Search for the cell housing the specified text and yield its (X, Y) center coordinate. 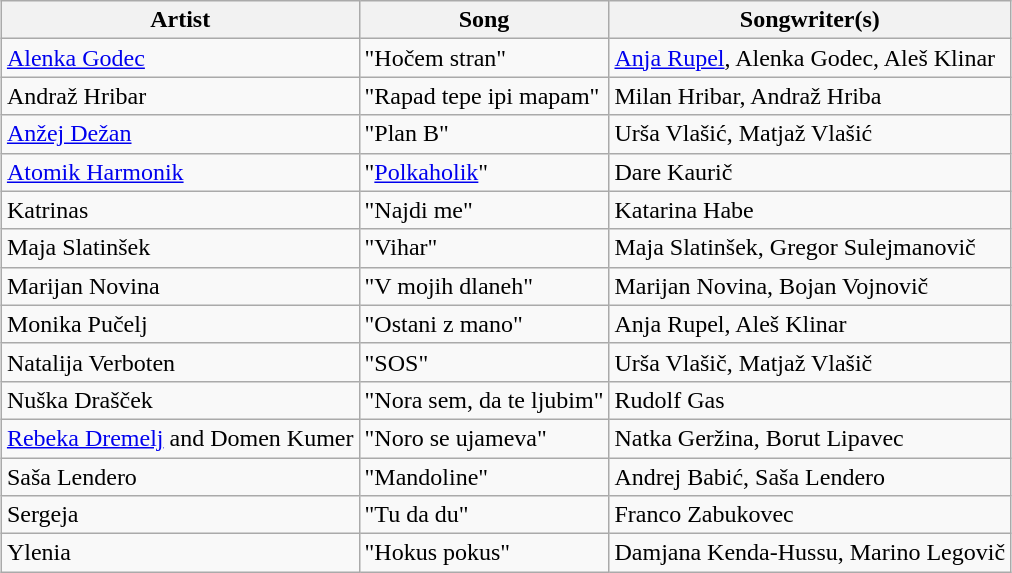
Andraž Hribar (180, 96)
Natalija Verboten (180, 362)
Alenka Godec (180, 58)
Katarina Habe (810, 210)
Anžej Dežan (180, 134)
"Vihar" (484, 248)
"Noro se ujameva" (484, 438)
"Nora sem, da te ljubim" (484, 400)
"Polkaholik" (484, 172)
Nuška Drašček (180, 400)
"Najdi me" (484, 210)
"Plan B" (484, 134)
Song (484, 20)
Urša Vlašić, Matjaž Vlašić (810, 134)
"Rapad tepe ipi mapam" (484, 96)
Maja Slatinšek (180, 248)
Milan Hribar, Andraž Hriba (810, 96)
"Tu da du" (484, 515)
"Hokus pokus" (484, 553)
"Mandoline" (484, 477)
Atomik Harmonik (180, 172)
Anja Rupel, Aleš Klinar (810, 324)
Andrej Babić, Saša Lendero (810, 477)
Rudolf Gas (810, 400)
Marijan Novina, Bojan Vojnovič (810, 286)
Urša Vlašič, Matjaž Vlašič (810, 362)
Songwriter(s) (810, 20)
"SOS" (484, 362)
Anja Rupel, Alenka Godec, Aleš Klinar (810, 58)
Maja Slatinšek, Gregor Sulejmanovič (810, 248)
"V mojih dlaneh" (484, 286)
Dare Kaurič (810, 172)
Damjana Kenda-Hussu, Marino Legovič (810, 553)
"Hočem stran" (484, 58)
Marijan Novina (180, 286)
Artist (180, 20)
Natka Geržina, Borut Lipavec (810, 438)
Rebeka Dremelj and Domen Kumer (180, 438)
Franco Zabukovec (810, 515)
Monika Pučelj (180, 324)
Sergeja (180, 515)
Katrinas (180, 210)
Ylenia (180, 553)
Saša Lendero (180, 477)
"Ostani z mano" (484, 324)
